From the cell containing the given text, extract its center point as [x, y] coordinate. 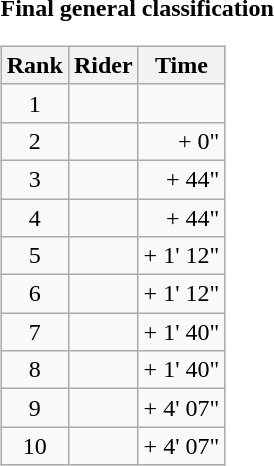
1 [34, 103]
10 [34, 446]
5 [34, 256]
Rank [34, 65]
2 [34, 141]
4 [34, 217]
3 [34, 179]
Time [182, 65]
Rider [103, 65]
9 [34, 408]
+ 0" [182, 141]
7 [34, 332]
6 [34, 294]
8 [34, 370]
